Extract the (x, y) coordinate from the center of the cell holding the provided text.  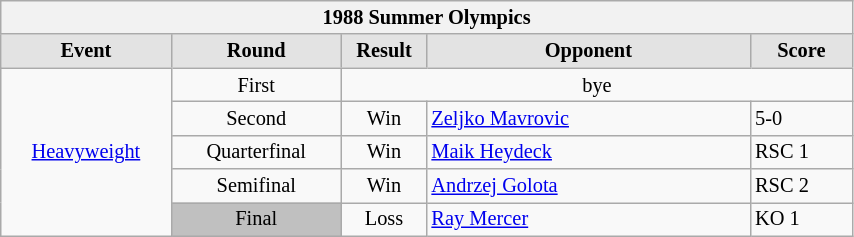
bye (596, 85)
Maik Heydeck (589, 152)
Event (86, 51)
Andrzej Golota (589, 186)
RSC 2 (801, 186)
Opponent (589, 51)
Zeljko Mavrovic (589, 118)
Ray Mercer (589, 219)
Second (256, 118)
1988 Summer Olympics (427, 17)
KO 1 (801, 219)
Final (256, 219)
Semifinal (256, 186)
5-0 (801, 118)
Loss (384, 219)
Score (801, 51)
Heavyweight (86, 152)
Quarterfinal (256, 152)
Result (384, 51)
RSC 1 (801, 152)
Round (256, 51)
First (256, 85)
